Scan for the cell matching the given text and deliver its [X, Y] coordinate at center. 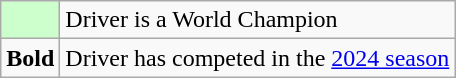
Driver is a World Champion [258, 20]
Bold [30, 58]
Driver has competed in the 2024 season [258, 58]
